Search for the cell housing the specified text and yield its [X, Y] center coordinate. 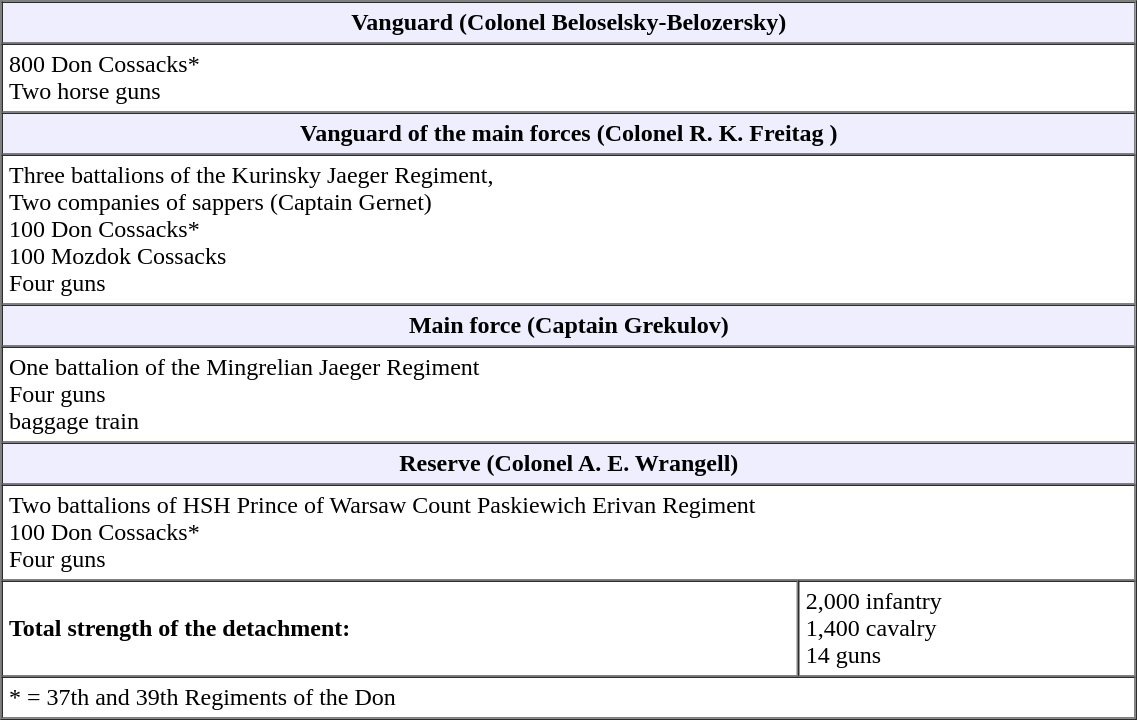
800 Don Cossacks*Two horse guns [570, 78]
Two battalions of HSH Prince of Warsaw Count Paskiewich Erivan Regiment100 Don Cossacks*Four guns [570, 532]
* = 37th and 39th Regiments of the Don [570, 697]
Main force (Captain Grekulov) [570, 325]
Total strength of the detachment: [400, 628]
One battalion of the Mingrelian Jaeger RegimentFour gunsbaggage train [570, 394]
Three battalions of the Kurinsky Jaeger Regiment,Two companies of sappers (Captain Gernet)100 Don Cossacks*100 Mozdok CossacksFour guns [570, 229]
Vanguard (Colonel Beloselsky-Belozersky) [570, 23]
2,000 infantry1,400 cavalry14 guns [967, 628]
Vanguard of the main forces (Colonel R. K. Freitag ) [570, 133]
Reserve (Colonel A. E. Wrangell) [570, 463]
